Locate the cell with the specified text and output its (x, y) center coordinate. 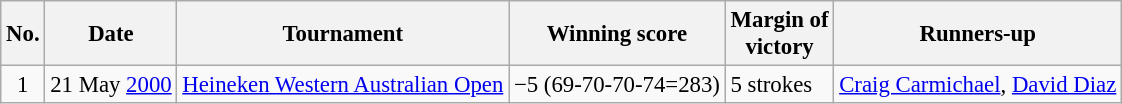
Tournament (343, 34)
Winning score (618, 34)
1 (23, 85)
Date (111, 34)
Margin ofvictory (780, 34)
Craig Carmichael, David Diaz (978, 85)
No. (23, 34)
−5 (69-70-70-74=283) (618, 85)
Heineken Western Australian Open (343, 85)
Runners-up (978, 34)
5 strokes (780, 85)
21 May 2000 (111, 85)
